Detect which cell encompasses the target text, then output its [x, y] center coordinate. 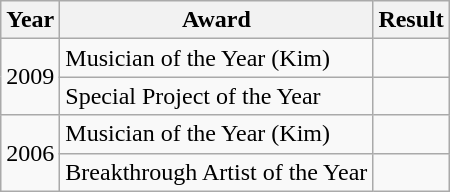
Result [411, 20]
2009 [30, 77]
2006 [30, 153]
Special Project of the Year [216, 96]
Year [30, 20]
Breakthrough Artist of the Year [216, 172]
Award [216, 20]
